Provide the [x, y] coordinate of the cell's center where the given text is located.  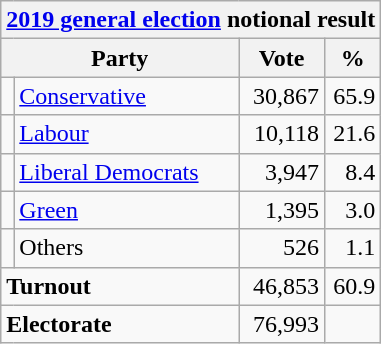
Turnout [120, 286]
46,853 [282, 286]
30,867 [282, 96]
60.9 [353, 286]
3.0 [353, 210]
Others [126, 248]
21.6 [353, 134]
3,947 [282, 172]
526 [282, 248]
Labour [126, 134]
Electorate [120, 324]
Green [126, 210]
Vote [282, 58]
Party [120, 58]
Liberal Democrats [126, 172]
2019 general election notional result [191, 20]
% [353, 58]
10,118 [282, 134]
1,395 [282, 210]
65.9 [353, 96]
76,993 [282, 324]
1.1 [353, 248]
8.4 [353, 172]
Conservative [126, 96]
